Search for the cell housing the specified text and yield its [X, Y] center coordinate. 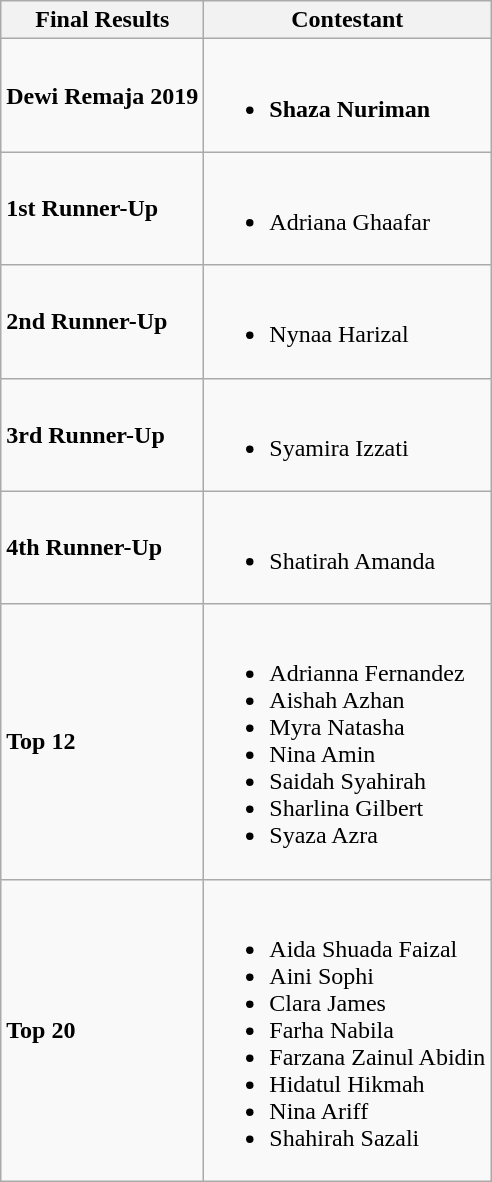
4th Runner-Up [102, 548]
2nd Runner-Up [102, 322]
Shaza Nuriman [348, 96]
3rd Runner-Up [102, 434]
Aida Shuada FaizalAini SophiClara JamesFarha NabilaFarzana Zainul AbidinHidatul HikmahNina AriffShahirah Sazali [348, 1030]
Adriana Ghaafar [348, 208]
Syamira Izzati [348, 434]
Final Results [102, 20]
Top 20 [102, 1030]
Adrianna FernandezAishah AzhanMyra NatashaNina AminSaidah SyahirahSharlina GilbertSyaza Azra [348, 742]
Shatirah Amanda [348, 548]
Top 12 [102, 742]
1st Runner-Up [102, 208]
Dewi Remaja 2019 [102, 96]
Nynaa Harizal [348, 322]
Contestant [348, 20]
